From the cell containing the given text, extract its center point as (X, Y) coordinate. 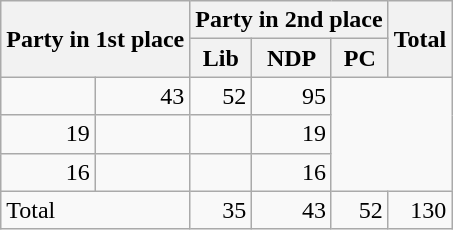
Party in 1st place (96, 39)
95 (292, 96)
35 (221, 210)
Lib (221, 58)
130 (420, 210)
Party in 2nd place (289, 20)
PC (360, 58)
NDP (292, 58)
